Extract the (X, Y) coordinate from the center of the cell holding the provided text.  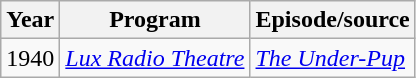
Episode/source (332, 20)
Program (155, 20)
Year (30, 20)
1940 (30, 58)
Lux Radio Theatre (155, 58)
The Under-Pup (332, 58)
